Capture the cell that displays the provided text and extract its (X, Y) central coordinate. 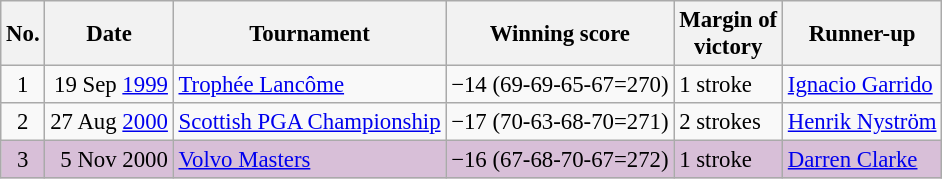
Darren Clarke (862, 160)
19 Sep 1999 (109, 85)
2 strokes (728, 122)
2 (23, 122)
1 (23, 85)
Henrik Nyström (862, 122)
Trophée Lancôme (310, 85)
27 Aug 2000 (109, 122)
5 Nov 2000 (109, 160)
Scottish PGA Championship (310, 122)
Tournament (310, 34)
No. (23, 34)
−17 (70-63-68-70=271) (560, 122)
Ignacio Garrido (862, 85)
3 (23, 160)
Winning score (560, 34)
−14 (69-69-65-67=270) (560, 85)
−16 (67-68-70-67=272) (560, 160)
Margin ofvictory (728, 34)
Volvo Masters (310, 160)
Date (109, 34)
Runner-up (862, 34)
